Extract the (X, Y) coordinate from the center of the cell holding the provided text.  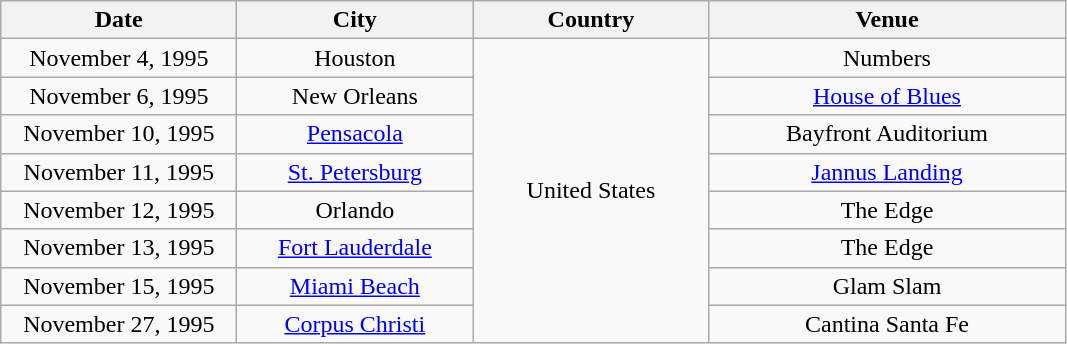
Miami Beach (355, 286)
November 27, 1995 (119, 324)
Date (119, 20)
November 12, 1995 (119, 210)
Orlando (355, 210)
Corpus Christi (355, 324)
Pensacola (355, 134)
Fort Lauderdale (355, 248)
November 11, 1995 (119, 172)
United States (591, 191)
St. Petersburg (355, 172)
November 6, 1995 (119, 96)
New Orleans (355, 96)
Cantina Santa Fe (887, 324)
November 4, 1995 (119, 58)
Glam Slam (887, 286)
November 15, 1995 (119, 286)
Numbers (887, 58)
November 13, 1995 (119, 248)
House of Blues (887, 96)
Bayfront Auditorium (887, 134)
Country (591, 20)
November 10, 1995 (119, 134)
Jannus Landing (887, 172)
Venue (887, 20)
Houston (355, 58)
City (355, 20)
